Output the [x, y] coordinate of the center of the cell containing the given text.  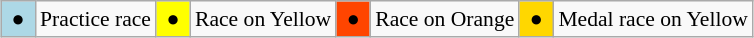
Race on Yellow [263, 19]
Race on Orange [444, 19]
Practice race [96, 19]
Medal race on Yellow [653, 19]
